Return [x, y] of the center of cell containing provided text 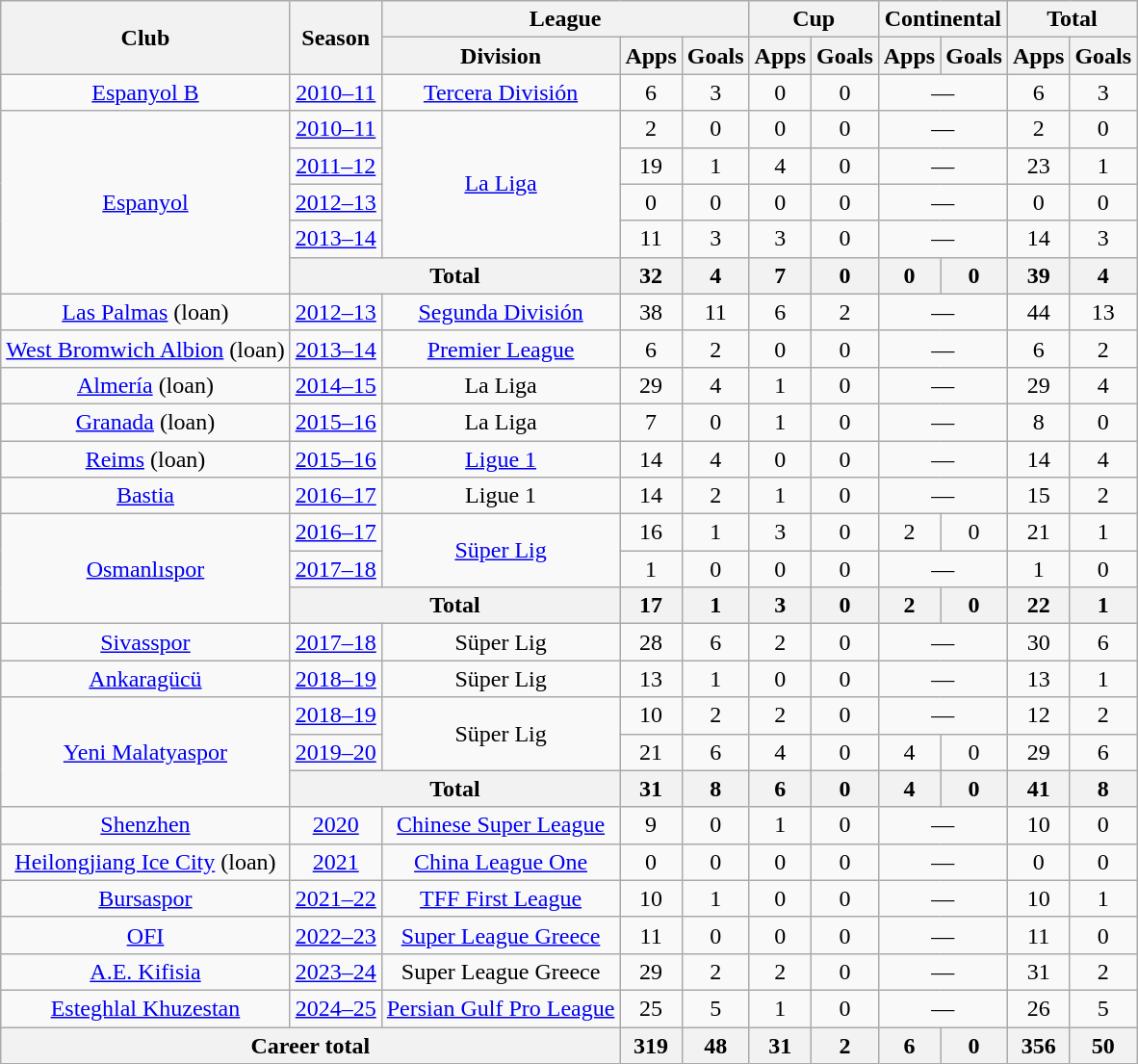
Season [335, 38]
League [565, 19]
38 [651, 312]
12 [1038, 715]
OFI [145, 935]
Reims (loan) [145, 459]
Career total [310, 1045]
32 [651, 275]
2021 [335, 862]
356 [1038, 1045]
A.E. Kifisia [145, 972]
22 [1038, 606]
Sivasspor [145, 642]
23 [1038, 166]
Division [501, 56]
Premier League [501, 349]
TFF First League [501, 898]
Segunda División [501, 312]
2020 [335, 825]
2019–20 [335, 752]
15 [1038, 496]
China League One [501, 862]
Continental [943, 19]
Tercera División [501, 92]
19 [651, 166]
Club [145, 38]
Persian Gulf Pro League [501, 1008]
2014–15 [335, 385]
2022–23 [335, 935]
2023–24 [335, 972]
Ankaragücü [145, 679]
39 [1038, 275]
26 [1038, 1008]
9 [651, 825]
30 [1038, 642]
2021–22 [335, 898]
Cup [814, 19]
17 [651, 606]
Las Palmas (loan) [145, 312]
28 [651, 642]
2011–12 [335, 166]
Heilongjiang Ice City (loan) [145, 862]
16 [651, 532]
2024–25 [335, 1008]
Osmanlıspor [145, 569]
Yeni Malatyaspor [145, 752]
Almería (loan) [145, 385]
Chinese Super League [501, 825]
Bursaspor [145, 898]
48 [715, 1045]
West Bromwich Albion (loan) [145, 349]
Esteghlal Khuzestan [145, 1008]
319 [651, 1045]
25 [651, 1008]
Espanyol B [145, 92]
Espanyol [145, 202]
Shenzhen [145, 825]
44 [1038, 312]
Granada (loan) [145, 422]
41 [1038, 789]
50 [1103, 1045]
Bastia [145, 496]
